Return the (x, y) coordinate for the center point of the cell that contains the specified text.  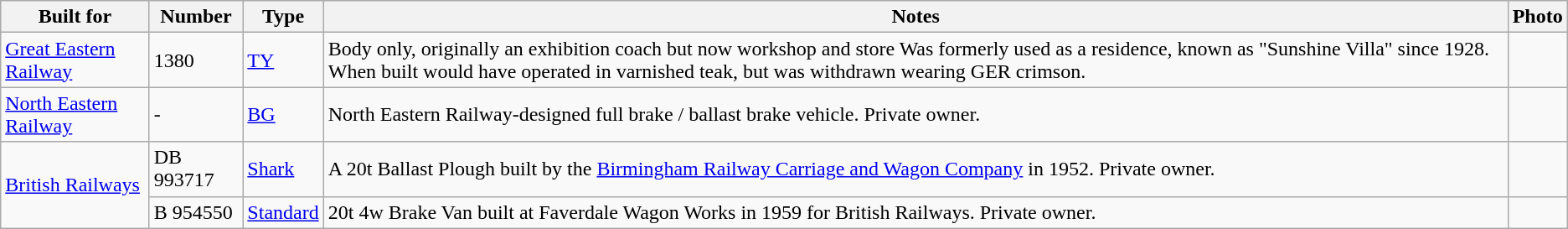
Photo (1538, 17)
TY (283, 60)
Type (283, 17)
Number (196, 17)
British Railways (75, 185)
1380 (196, 60)
Notes (916, 17)
DB 993717 (196, 169)
- (196, 114)
Shark (283, 169)
BG (283, 114)
Built for (75, 17)
North Eastern Railway-designed full brake / ballast brake vehicle. Private owner. (916, 114)
B 954550 (196, 212)
A 20t Ballast Plough built by the Birmingham Railway Carriage and Wagon Company in 1952. Private owner. (916, 169)
Great Eastern Railway (75, 60)
Standard (283, 212)
North Eastern Railway (75, 114)
20t 4w Brake Van built at Faverdale Wagon Works in 1959 for British Railways. Private owner. (916, 212)
